Scan for the cell matching the given text and deliver its (x, y) coordinate at center. 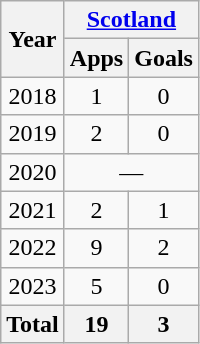
3 (164, 324)
5 (96, 286)
2022 (33, 248)
2021 (33, 210)
— (131, 172)
2023 (33, 286)
Total (33, 324)
Apps (96, 58)
2019 (33, 134)
2020 (33, 172)
Goals (164, 58)
9 (96, 248)
2018 (33, 96)
Scotland (131, 20)
19 (96, 324)
Year (33, 39)
